Return the [X, Y] coordinate for the center point of the cell that contains the specified text.  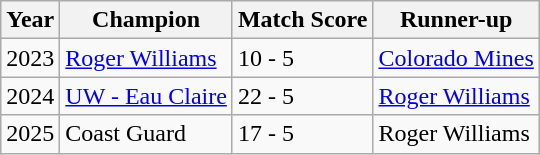
Match Score [302, 20]
Coast Guard [146, 134]
Colorado Mines [456, 58]
Champion [146, 20]
17 - 5 [302, 134]
2024 [30, 96]
22 - 5 [302, 96]
2025 [30, 134]
Runner-up [456, 20]
Year [30, 20]
10 - 5 [302, 58]
UW - Eau Claire [146, 96]
2023 [30, 58]
